Detect which cell encompasses the target text, then output its (X, Y) center coordinate. 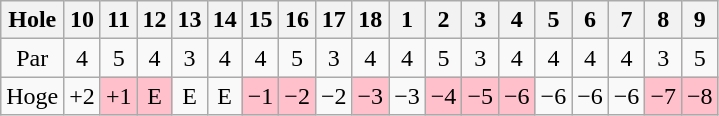
8 (664, 20)
2 (444, 20)
10 (82, 20)
14 (224, 20)
16 (298, 20)
Par (32, 58)
18 (370, 20)
13 (190, 20)
−1 (260, 96)
−8 (700, 96)
6 (590, 20)
12 (154, 20)
−5 (480, 96)
−4 (444, 96)
+2 (82, 96)
Hoge (32, 96)
+1 (118, 96)
9 (700, 20)
−7 (664, 96)
15 (260, 20)
1 (408, 20)
Hole (32, 20)
7 (626, 20)
17 (334, 20)
11 (118, 20)
